Pinpoint the cell where the given text exists, returning its (X, Y) midpoint coordinate. 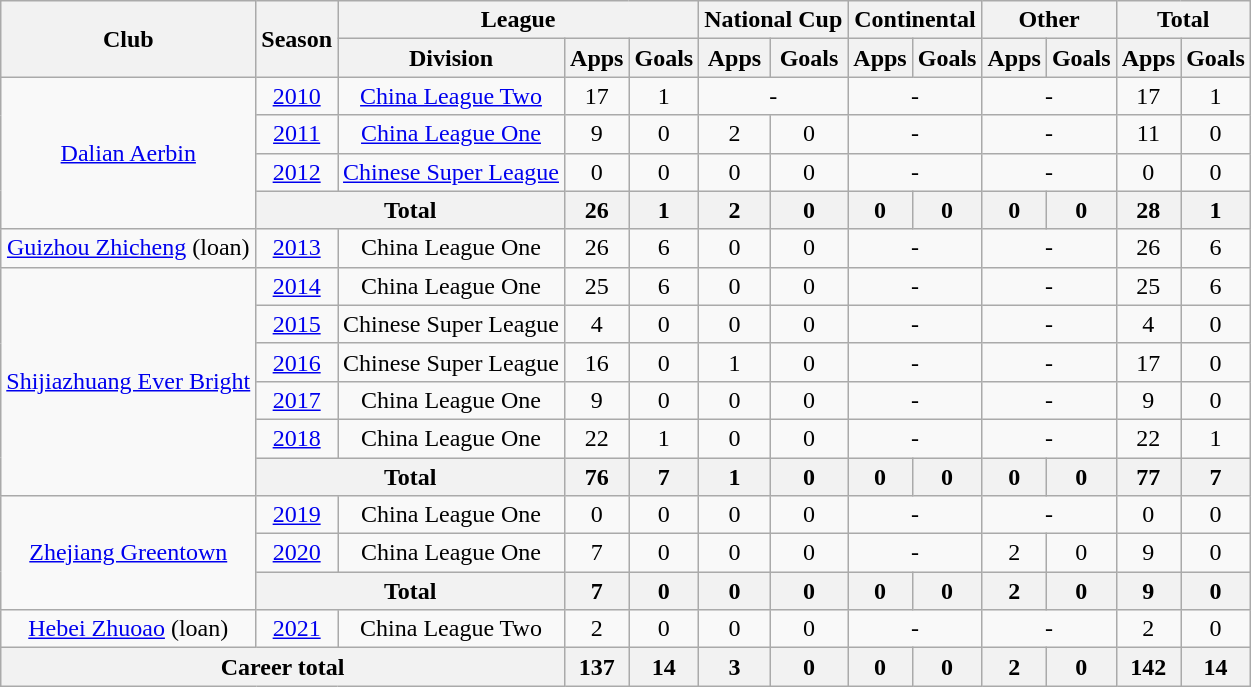
Division (452, 58)
2019 (297, 515)
2017 (297, 400)
Other (1049, 20)
142 (1148, 667)
76 (597, 477)
11 (1148, 134)
137 (597, 667)
Season (297, 39)
28 (1148, 210)
Hebei Zhuoao (loan) (128, 629)
Career total (283, 667)
2012 (297, 172)
2020 (297, 553)
3 (735, 667)
77 (1148, 477)
2013 (297, 248)
Shijiazhuang Ever Bright (128, 381)
League (518, 20)
2021 (297, 629)
Continental (915, 20)
Zhejiang Greentown (128, 553)
2016 (297, 362)
National Cup (774, 20)
Club (128, 39)
2011 (297, 134)
2018 (297, 438)
2014 (297, 286)
Guizhou Zhicheng (loan) (128, 248)
2010 (297, 96)
2015 (297, 324)
Dalian Aerbin (128, 153)
16 (597, 362)
